For the text-containing cell, return its midpoint in (X, Y) coordinate format. 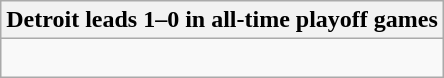
Detroit leads 1–0 in all-time playoff games (222, 20)
